Output the (X, Y) coordinate of the center of the cell containing the given text.  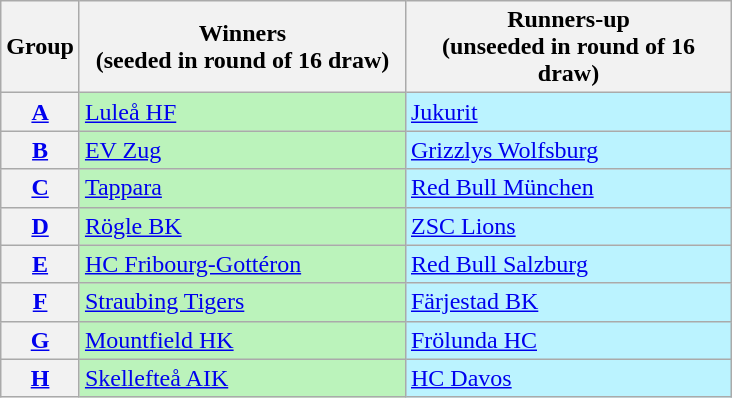
F (40, 302)
Färjestad BK (568, 302)
B (40, 150)
E (40, 264)
H (40, 378)
Skellefteå AIK (242, 378)
Red Bull Salzburg (568, 264)
Tappara (242, 188)
Frölunda HC (568, 340)
G (40, 340)
C (40, 188)
ZSC Lions (568, 226)
Mountfield HK (242, 340)
Grizzlys Wolfsburg (568, 150)
HC Davos (568, 378)
HC Fribourg-Gottéron (242, 264)
Group (40, 47)
A (40, 112)
Rögle BK (242, 226)
D (40, 226)
Luleå HF (242, 112)
Red Bull München (568, 188)
Straubing Tigers (242, 302)
Jukurit (568, 112)
EV Zug (242, 150)
Winners(seeded in round of 16 draw) (242, 47)
Runners-up(unseeded in round of 16 draw) (568, 47)
